Locate the cell with the specified text and output its (x, y) center coordinate. 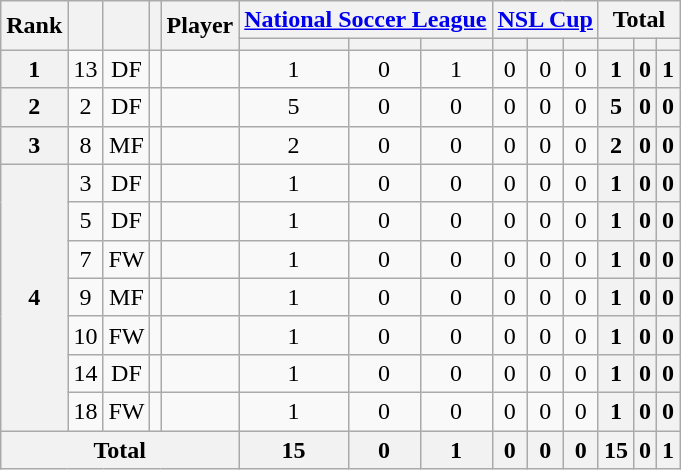
4 (34, 297)
9 (86, 297)
7 (86, 259)
National Soccer League (366, 20)
14 (86, 373)
13 (86, 69)
NSL Cup (545, 20)
10 (86, 335)
8 (86, 145)
Player (200, 26)
Rank (34, 26)
18 (86, 411)
